Pinpoint the cell where the given text exists, returning its [X, Y] midpoint coordinate. 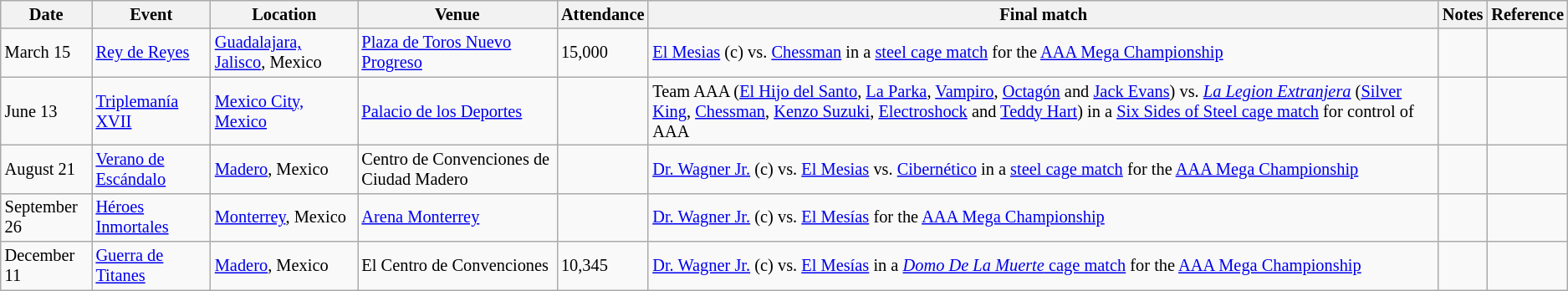
Héroes Inmortales [151, 217]
March 15 [47, 53]
El Centro de Convenciones [458, 266]
September 26 [47, 217]
Guerra de Titanes [151, 266]
Triplemanía XVII [151, 111]
Location [284, 14]
Final match [1044, 14]
Centro de Convenciones de Ciudad Madero [458, 169]
Verano de Escándalo [151, 169]
Rey de Reyes [151, 53]
15,000 [602, 53]
Mexico City, Mexico [284, 111]
Date [47, 14]
Notes [1463, 14]
June 13 [47, 111]
Reference [1527, 14]
December 11 [47, 266]
Guadalajara, Jalisco, Mexico [284, 53]
Dr. Wagner Jr. (c) vs. El Mesias vs. Cibernético in a steel cage match for the AAA Mega Championship [1044, 169]
August 21 [47, 169]
10,345 [602, 266]
Plaza de Toros Nuevo Progreso [458, 53]
Venue [458, 14]
Dr. Wagner Jr. (c) vs. El Mesías for the AAA Mega Championship [1044, 217]
Monterrey, Mexico [284, 217]
Attendance [602, 14]
Arena Monterrey [458, 217]
Event [151, 14]
El Mesias (c) vs. Chessman in a steel cage match for the AAA Mega Championship [1044, 53]
Palacio de los Deportes [458, 111]
Dr. Wagner Jr. (c) vs. El Mesías in a Domo De La Muerte cage match for the AAA Mega Championship [1044, 266]
